Find where the given text appears and provide that cell's center as (X, Y) coordinate. 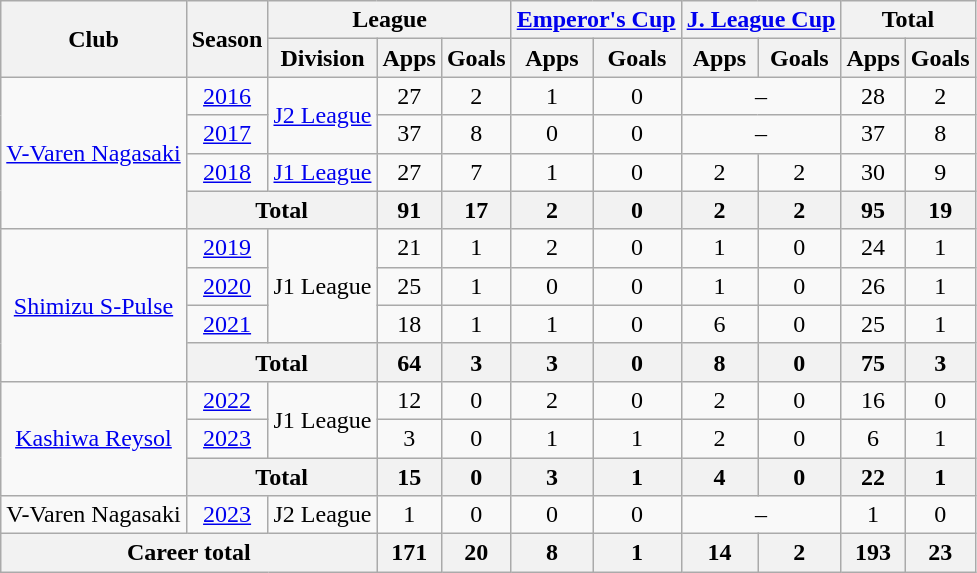
2018 (227, 172)
75 (873, 362)
Kashiwa Reysol (94, 438)
95 (873, 210)
2016 (227, 96)
2020 (227, 286)
28 (873, 96)
15 (409, 477)
7 (476, 172)
193 (873, 553)
Career total (189, 553)
22 (873, 477)
League (390, 20)
30 (873, 172)
64 (409, 362)
9 (940, 172)
17 (476, 210)
2021 (227, 324)
Emperor's Cup (596, 20)
24 (873, 248)
J. League Cup (761, 20)
Division (322, 58)
Shimizu S-Pulse (94, 305)
2022 (227, 400)
91 (409, 210)
18 (409, 324)
12 (409, 400)
2019 (227, 248)
4 (720, 477)
16 (873, 400)
19 (940, 210)
21 (409, 248)
26 (873, 286)
Season (227, 39)
23 (940, 553)
171 (409, 553)
20 (476, 553)
Club (94, 39)
14 (720, 553)
2017 (227, 134)
